Locate the cell with the specified text and output its (X, Y) center coordinate. 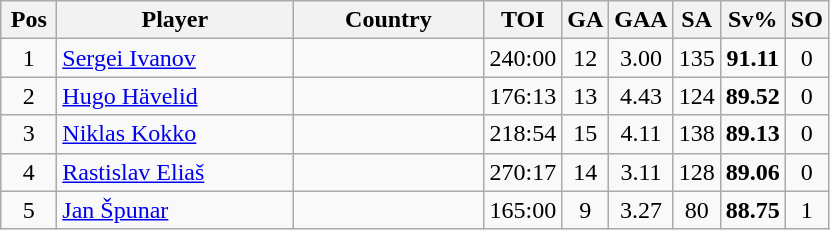
218:54 (523, 134)
Sergei Ivanov (175, 58)
13 (586, 96)
3 (29, 134)
89.52 (752, 96)
4.11 (641, 134)
Sv% (752, 20)
135 (696, 58)
Player (175, 20)
Hugo Hävelid (175, 96)
5 (29, 210)
89.06 (752, 172)
SO (806, 20)
SA (696, 20)
3.00 (641, 58)
138 (696, 134)
128 (696, 172)
91.11 (752, 58)
2 (29, 96)
GA (586, 20)
176:13 (523, 96)
89.13 (752, 134)
88.75 (752, 210)
TOI (523, 20)
Rastislav Eliaš (175, 172)
Pos (29, 20)
165:00 (523, 210)
GAA (641, 20)
14 (586, 172)
Niklas Kokko (175, 134)
4.43 (641, 96)
4 (29, 172)
270:17 (523, 172)
3.27 (641, 210)
Jan Špunar (175, 210)
240:00 (523, 58)
15 (586, 134)
80 (696, 210)
9 (586, 210)
12 (586, 58)
124 (696, 96)
3.11 (641, 172)
Country (388, 20)
